Find where the given text appears and provide that cell's center as [X, Y] coordinate. 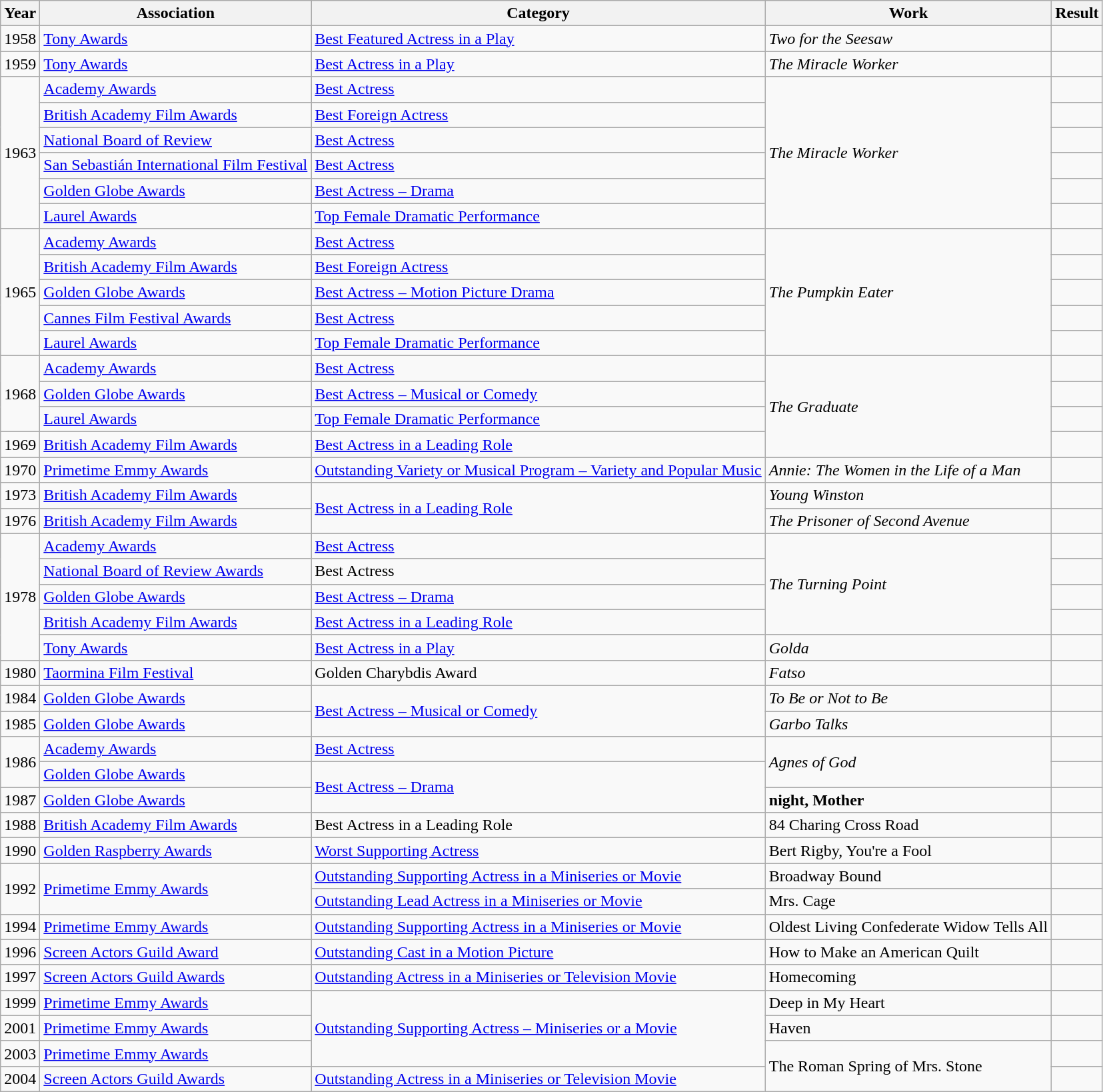
1984 [20, 698]
1997 [20, 977]
1963 [20, 153]
1958 [20, 39]
Association [176, 13]
Taormina Film Festival [176, 673]
Bert Rigby, You're a Fool [908, 851]
The Graduate [908, 407]
Haven [908, 1028]
Broadway Bound [908, 876]
1986 [20, 762]
1973 [20, 495]
1970 [20, 470]
Outstanding Supporting Actress – Miniseries or a Movie [539, 1028]
Category [539, 13]
Best Featured Actress in a Play [539, 39]
The Roman Spring of Mrs. Stone [908, 1066]
Two for the Seesaw [908, 39]
To Be or Not to Be [908, 698]
1959 [20, 64]
National Board of Review Awards [176, 571]
1978 [20, 597]
Work [908, 13]
2001 [20, 1028]
Fatso [908, 673]
1976 [20, 521]
Screen Actors Guild Award [176, 952]
The Prisoner of Second Avenue [908, 521]
1996 [20, 952]
Homecoming [908, 977]
How to Make an American Quilt [908, 952]
night, Mother [908, 800]
1988 [20, 825]
Worst Supporting Actress [539, 851]
Outstanding Variety or Musical Program – Variety and Popular Music [539, 470]
1965 [20, 292]
Golden Raspberry Awards [176, 851]
Cannes Film Festival Awards [176, 318]
Golden Charybdis Award [539, 673]
1987 [20, 800]
Year [20, 13]
1992 [20, 889]
1969 [20, 445]
1994 [20, 927]
Golda [908, 647]
Outstanding Lead Actress in a Miniseries or Movie [539, 901]
1968 [20, 394]
Garbo Talks [908, 723]
1985 [20, 723]
Mrs. Cage [908, 901]
The Pumpkin Eater [908, 292]
Deep in My Heart [908, 1003]
The Turning Point [908, 584]
84 Charing Cross Road [908, 825]
2003 [20, 1053]
Best Actress – Motion Picture Drama [539, 292]
Annie: The Women in the Life of a Man [908, 470]
1990 [20, 851]
Result [1077, 13]
Oldest Living Confederate Widow Tells All [908, 927]
2004 [20, 1079]
1999 [20, 1003]
Agnes of God [908, 762]
Young Winston [908, 495]
San Sebastián International Film Festival [176, 165]
1980 [20, 673]
Outstanding Cast in a Motion Picture [539, 952]
National Board of Review [176, 140]
